Locate the cell with the specified text and output its (X, Y) center coordinate. 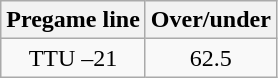
Pregame line (74, 20)
TTU –21 (74, 58)
Over/under (210, 20)
62.5 (210, 58)
